Identify which cell holds the provided text, then report its [x, y] central coordinate. 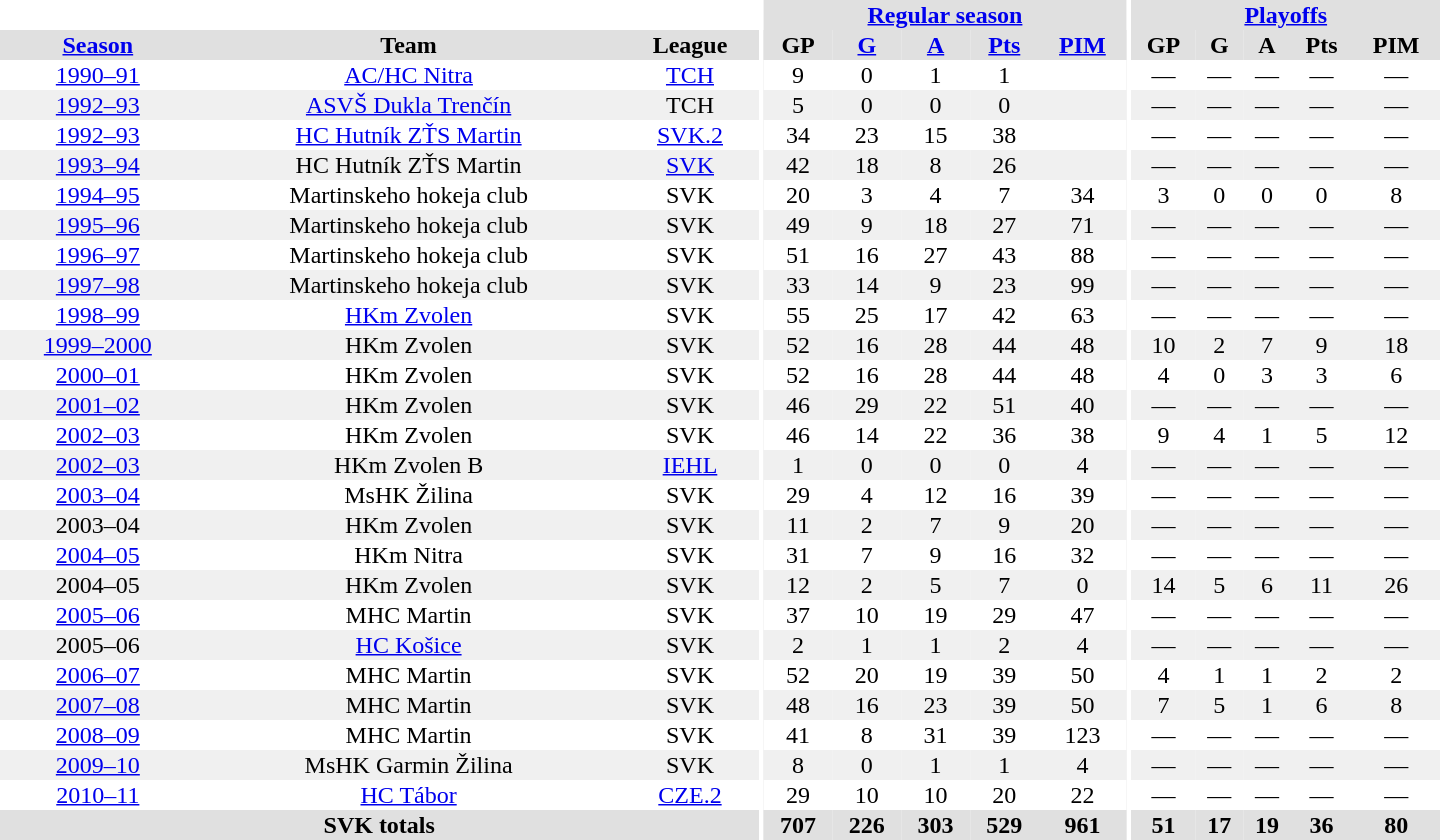
1990–91 [98, 75]
HKm Nitra [409, 555]
226 [866, 825]
80 [1396, 825]
707 [798, 825]
961 [1083, 825]
37 [798, 615]
41 [798, 735]
Season [98, 45]
1993–94 [98, 165]
MsHK Žilina [409, 495]
Regular season [946, 15]
1996–97 [98, 255]
HC Košice [409, 645]
55 [798, 315]
32 [1083, 555]
CZE.2 [690, 795]
League [690, 45]
HC Tábor [409, 795]
88 [1083, 255]
123 [1083, 735]
1998–99 [98, 315]
2006–07 [98, 675]
SVK.2 [690, 135]
ASVŠ Dukla Trenčín [409, 105]
HKm Zvolen B [409, 465]
40 [1083, 405]
2009–10 [98, 765]
Team [409, 45]
2010–11 [98, 795]
33 [798, 285]
43 [1004, 255]
2000–01 [98, 375]
2008–09 [98, 735]
SVK totals [379, 825]
2001–02 [98, 405]
303 [936, 825]
MsHK Garmin Žilina [409, 765]
25 [866, 315]
15 [936, 135]
1999–2000 [98, 345]
1997–98 [98, 285]
1995–96 [98, 225]
1994–95 [98, 195]
529 [1004, 825]
47 [1083, 615]
Playoffs [1286, 15]
99 [1083, 285]
IEHL [690, 465]
49 [798, 225]
AC/HC Nitra [409, 75]
2007–08 [98, 705]
71 [1083, 225]
63 [1083, 315]
